Scan for the cell matching the given text and deliver its [x, y] coordinate at center. 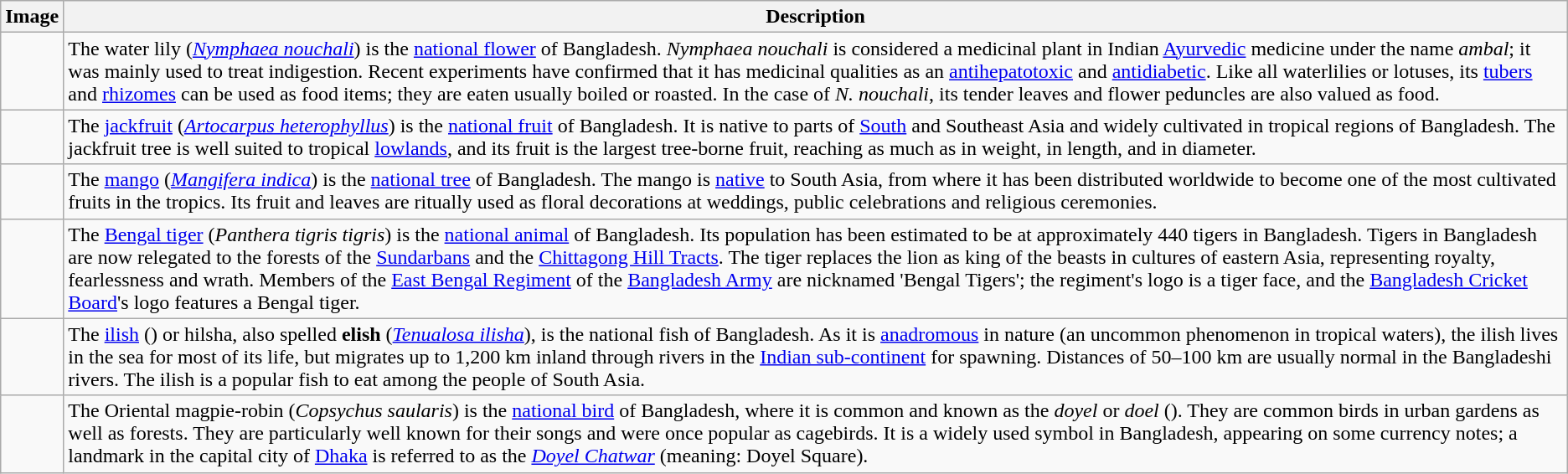
Description [816, 17]
Image [32, 17]
